Determine the (x, y) coordinate at the center of the cell enclosing the given text.  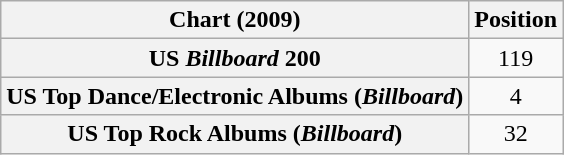
119 (516, 58)
US Top Rock Albums (Billboard) (235, 134)
Chart (2009) (235, 20)
US Billboard 200 (235, 58)
32 (516, 134)
US Top Dance/Electronic Albums (Billboard) (235, 96)
Position (516, 20)
4 (516, 96)
